Provide the (X, Y) coordinate of the cell's center where the given text is located.  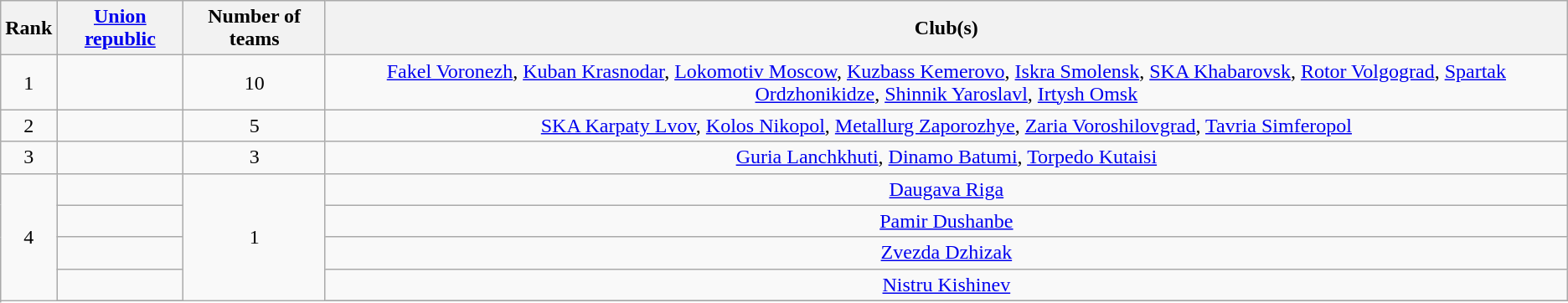
10 (255, 82)
4 (28, 237)
Daugava Riga (946, 189)
Pamir Dushanbe (946, 221)
SKA Karpaty Lvov, Kolos Nikopol, Metallurg Zaporozhye, Zaria Voroshilovgrad, Tavria Simferopol (946, 126)
Guria Lanchkhuti, Dinamo Batumi, Torpedo Kutaisi (946, 157)
Rank (28, 28)
Zvezda Dzhizak (946, 253)
5 (255, 126)
2 (28, 126)
Number of teams (255, 28)
Union republic (121, 28)
Nistru Kishinev (946, 285)
Club(s) (946, 28)
